Scan for the cell matching the given text and deliver its [X, Y] coordinate at center. 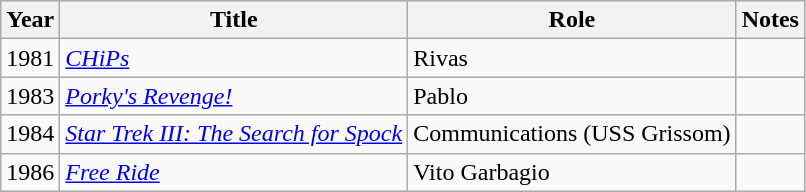
Communications (USS Grissom) [572, 134]
Pablo [572, 96]
Porky's Revenge! [234, 96]
Notes [770, 20]
Vito Garbagio [572, 172]
Rivas [572, 58]
Free Ride [234, 172]
Year [30, 20]
CHiPs [234, 58]
1986 [30, 172]
Title [234, 20]
1981 [30, 58]
Role [572, 20]
Star Trek III: The Search for Spock [234, 134]
1983 [30, 96]
1984 [30, 134]
